Output the [X, Y] coordinate of the center of the cell containing the given text.  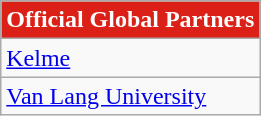
Van Lang University [130, 96]
Kelme [130, 58]
Official Global Partners [130, 20]
